From the cell containing the given text, extract its center point as [x, y] coordinate. 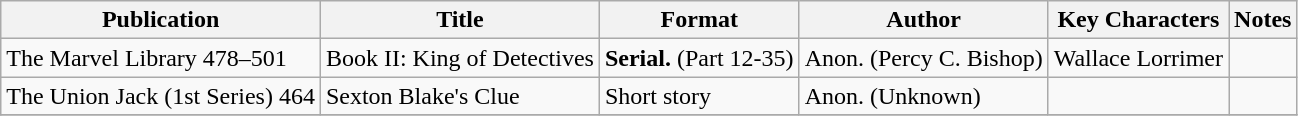
The Union Jack (1st Series) 464 [161, 96]
Key Characters [1138, 20]
Title [460, 20]
Anon. (Unknown) [924, 96]
Book II: King of Detectives [460, 58]
Publication [161, 20]
The Marvel Library 478–501 [161, 58]
Short story [699, 96]
Anon. (Percy C. Bishop) [924, 58]
Notes [1263, 20]
Format [699, 20]
Author [924, 20]
Wallace Lorrimer [1138, 58]
Serial. (Part 12-35) [699, 58]
Sexton Blake's Clue [460, 96]
